Detect which cell encompasses the target text, then output its (x, y) center coordinate. 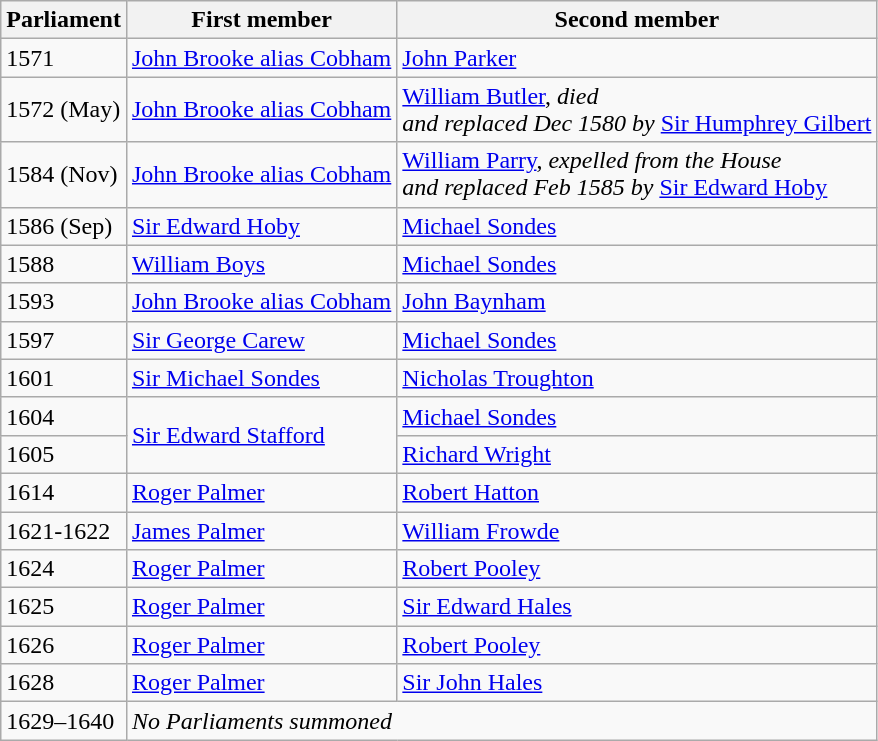
John Parker (637, 58)
Sir George Carew (261, 340)
1597 (64, 340)
Parliament (64, 20)
William Butler, died and replaced Dec 1580 by Sir Humphrey Gilbert (637, 110)
1628 (64, 683)
William Boys (261, 264)
1601 (64, 378)
No Parliaments summoned (501, 721)
1571 (64, 58)
1605 (64, 454)
Second member (637, 20)
Robert Hatton (637, 492)
John Baynham (637, 302)
1586 (Sep) (64, 226)
1624 (64, 569)
James Palmer (261, 531)
1626 (64, 645)
Nicholas Troughton (637, 378)
Sir Edward Stafford (261, 435)
First member (261, 20)
1588 (64, 264)
1629–1640 (64, 721)
1572 (May) (64, 110)
Sir John Hales (637, 683)
1614 (64, 492)
1593 (64, 302)
Sir Edward Hoby (261, 226)
William Parry, expelled from the House and replaced Feb 1585 by Sir Edward Hoby (637, 174)
William Frowde (637, 531)
Sir Michael Sondes (261, 378)
1584 (Nov) (64, 174)
Sir Edward Hales (637, 607)
1625 (64, 607)
1621-1622 (64, 531)
1604 (64, 416)
Richard Wright (637, 454)
